Scan for the cell matching the given text and deliver its (x, y) coordinate at center. 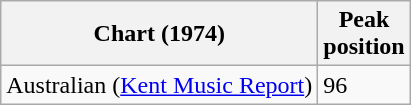
Chart (1974) (160, 34)
96 (364, 85)
Australian (Kent Music Report) (160, 85)
Peakposition (364, 34)
